Detect which cell encompasses the target text, then output its [X, Y] center coordinate. 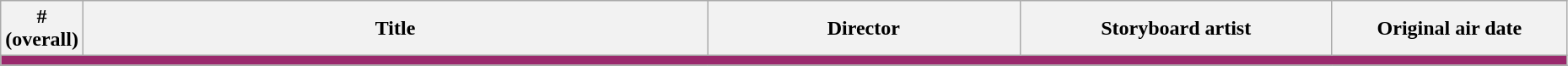
Title [395, 29]
#(overall) [42, 29]
Director [864, 29]
Original air date [1449, 29]
Storyboard artist [1176, 29]
